Scan for the cell matching the given text and deliver its [x, y] coordinate at center. 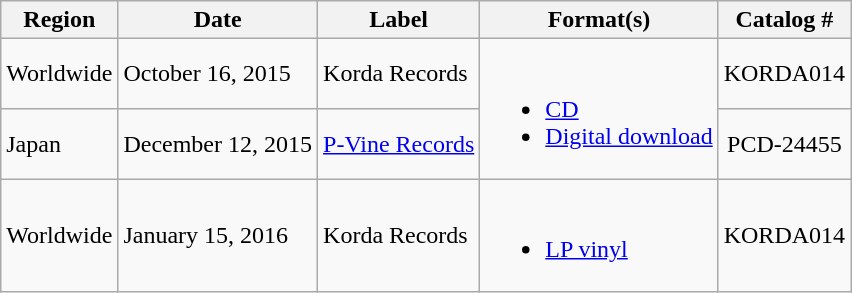
Japan [60, 144]
October 16, 2015 [218, 74]
Format(s) [599, 20]
Date [218, 20]
January 15, 2016 [218, 236]
P-Vine Records [399, 144]
Region [60, 20]
Catalog # [784, 20]
CDDigital download [599, 109]
Label [399, 20]
December 12, 2015 [218, 144]
PCD-24455 [784, 144]
LP vinyl [599, 236]
